Return the (x, y) coordinate for the center point of the cell that contains the specified text.  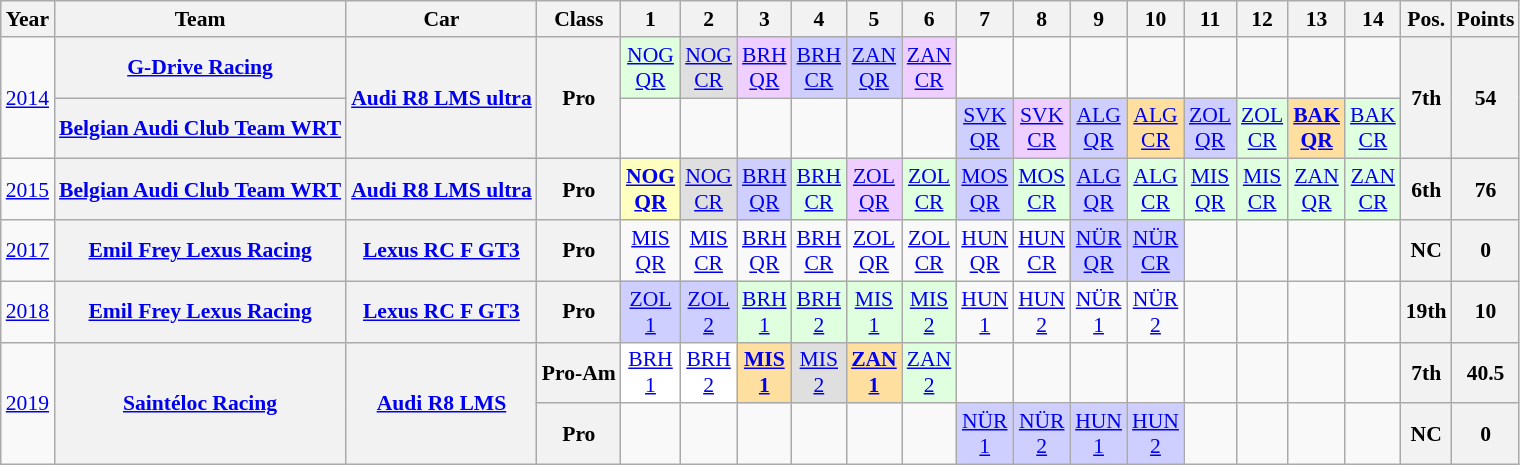
BAKQR (1316, 128)
Pro-Am (579, 372)
ZOL2 (708, 312)
2017 (28, 250)
8 (1042, 19)
2015 (28, 190)
Saintéloc Racing (200, 403)
ZOL1 (650, 312)
2 (708, 19)
ZAN2 (929, 372)
Points (1486, 19)
12 (1262, 19)
2019 (28, 403)
SVKCR (1042, 128)
SVKQR (984, 128)
14 (1373, 19)
2014 (28, 98)
Car (442, 19)
19th (1426, 312)
NÜRCR (1156, 250)
ZAN1 (874, 372)
6 (929, 19)
76 (1486, 190)
13 (1316, 19)
9 (1098, 19)
MOSQR (984, 190)
G-Drive Racing (200, 68)
NÜRQR (1098, 250)
5 (874, 19)
HUNQR (984, 250)
Audi R8 LMS (442, 403)
Year (28, 19)
40.5 (1486, 372)
6th (1426, 190)
11 (1210, 19)
HUNCR (1042, 250)
3 (764, 19)
1 (650, 19)
BAKCR (1373, 128)
2018 (28, 312)
4 (820, 19)
Pos. (1426, 19)
Class (579, 19)
54 (1486, 98)
Team (200, 19)
MOSCR (1042, 190)
7 (984, 19)
